Scan for the cell matching the given text and deliver its (X, Y) coordinate at center. 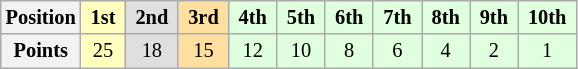
2 (494, 51)
2nd (152, 17)
9th (494, 17)
4 (446, 51)
Points (41, 51)
10th (547, 17)
1 (547, 51)
6 (397, 51)
Position (41, 17)
5th (301, 17)
10 (301, 51)
25 (104, 51)
12 (253, 51)
6th (349, 17)
3rd (203, 17)
8 (349, 51)
4th (253, 17)
1st (104, 17)
8th (446, 17)
7th (397, 17)
15 (203, 51)
18 (152, 51)
